Extract the [X, Y] coordinate from the center of the cell holding the provided text.  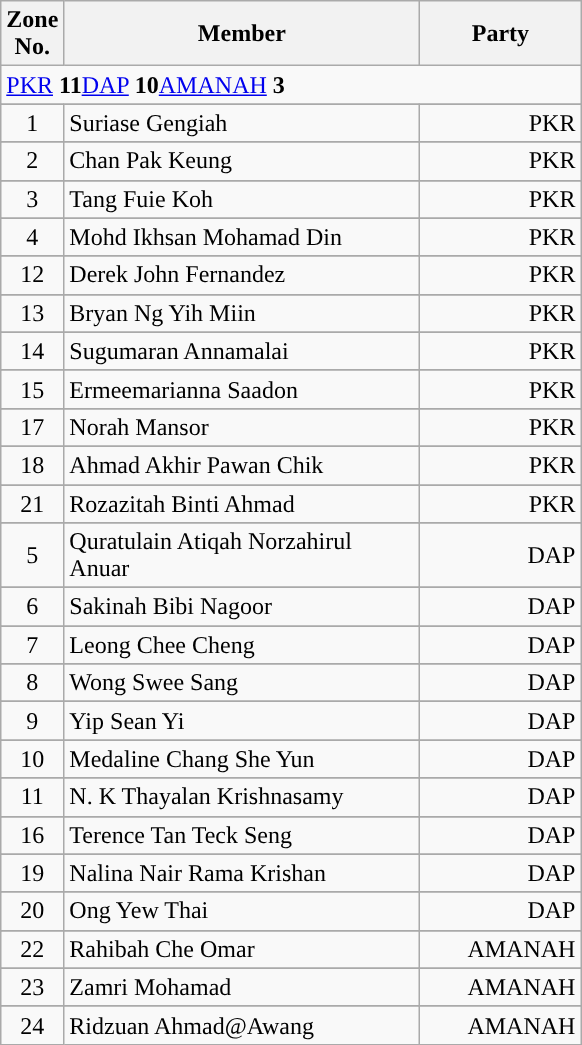
Tang Fuie Koh [242, 199]
23 [32, 987]
Zamri Mohamad [242, 987]
Sugumaran Annamalai [242, 351]
13 [32, 313]
16 [32, 835]
Ong Yew Thai [242, 911]
7 [32, 645]
Quratulain Atiqah Norzahirul Anuar [242, 556]
Ahmad Akhir Pawan Chik [242, 465]
Suriase Gengiah [242, 123]
Chan Pak Keung [242, 161]
4 [32, 237]
8 [32, 683]
5 [32, 556]
Yip Sean Yi [242, 721]
15 [32, 389]
Rozazitah Binti Ahmad [242, 503]
14 [32, 351]
Leong Chee Cheng [242, 645]
Norah Mansor [242, 427]
Derek John Fernandez [242, 275]
6 [32, 607]
N. K Thayalan Krishnasamy [242, 797]
1 [32, 123]
Member [242, 34]
Wong Swee Sang [242, 683]
21 [32, 503]
11 [32, 797]
Party [500, 34]
18 [32, 465]
2 [32, 161]
PKR 11DAP 10AMANAH 3 [291, 85]
Nalina Nair Rama Krishan [242, 873]
Mohd Ikhsan Mohamad Din [242, 237]
19 [32, 873]
9 [32, 721]
Medaline Chang She Yun [242, 759]
10 [32, 759]
Rahibah Che Omar [242, 949]
24 [32, 1025]
17 [32, 427]
3 [32, 199]
22 [32, 949]
12 [32, 275]
20 [32, 911]
Sakinah Bibi Nagoor [242, 607]
Terence Tan Teck Seng [242, 835]
Bryan Ng Yih Miin [242, 313]
Zone No. [32, 34]
Ridzuan Ahmad@Awang [242, 1025]
Ermeemarianna Saadon [242, 389]
